Capture the cell that displays the provided text and extract its (X, Y) central coordinate. 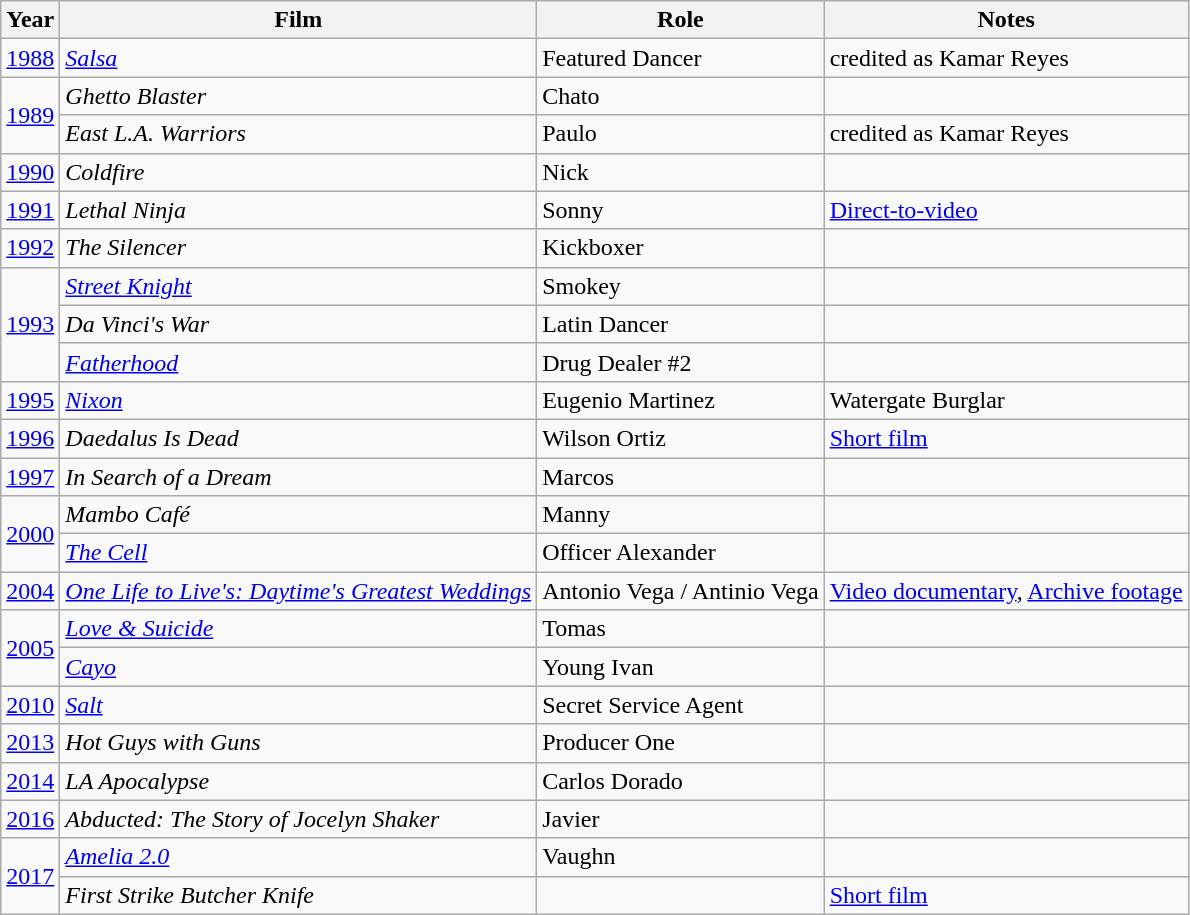
1997 (30, 477)
Ghetto Blaster (298, 96)
Cayo (298, 667)
1996 (30, 438)
1993 (30, 324)
Salt (298, 705)
Film (298, 20)
Hot Guys with Guns (298, 743)
Year (30, 20)
LA Apocalypse (298, 781)
Da Vinci's War (298, 324)
Marcos (681, 477)
Wilson Ortiz (681, 438)
2004 (30, 591)
2016 (30, 819)
Nixon (298, 400)
The Silencer (298, 248)
Sonny (681, 210)
Latin Dancer (681, 324)
1988 (30, 58)
Role (681, 20)
1991 (30, 210)
Producer One (681, 743)
2014 (30, 781)
Javier (681, 819)
1989 (30, 115)
1990 (30, 172)
Daedalus Is Dead (298, 438)
2010 (30, 705)
Direct-to-video (1006, 210)
Notes (1006, 20)
2000 (30, 534)
Street Knight (298, 286)
Mambo Café (298, 515)
1995 (30, 400)
First Strike Butcher Knife (298, 895)
Smokey (681, 286)
Featured Dancer (681, 58)
Antonio Vega / Antinio Vega (681, 591)
Eugenio Martinez (681, 400)
2017 (30, 876)
Young Ivan (681, 667)
Drug Dealer #2 (681, 362)
Manny (681, 515)
Chato (681, 96)
Coldfire (298, 172)
In Search of a Dream (298, 477)
Video documentary, Archive footage (1006, 591)
Kickboxer (681, 248)
Carlos Dorado (681, 781)
Paulo (681, 134)
Lethal Ninja (298, 210)
Officer Alexander (681, 553)
Nick (681, 172)
The Cell (298, 553)
2005 (30, 648)
Fatherhood (298, 362)
Secret Service Agent (681, 705)
2013 (30, 743)
1992 (30, 248)
Vaughn (681, 857)
Love & Suicide (298, 629)
Abducted: The Story of Jocelyn Shaker (298, 819)
East L.A. Warriors (298, 134)
Watergate Burglar (1006, 400)
Salsa (298, 58)
Tomas (681, 629)
Amelia 2.0 (298, 857)
One Life to Live's: Daytime's Greatest Weddings (298, 591)
